For the text-containing cell, return its midpoint in (x, y) coordinate format. 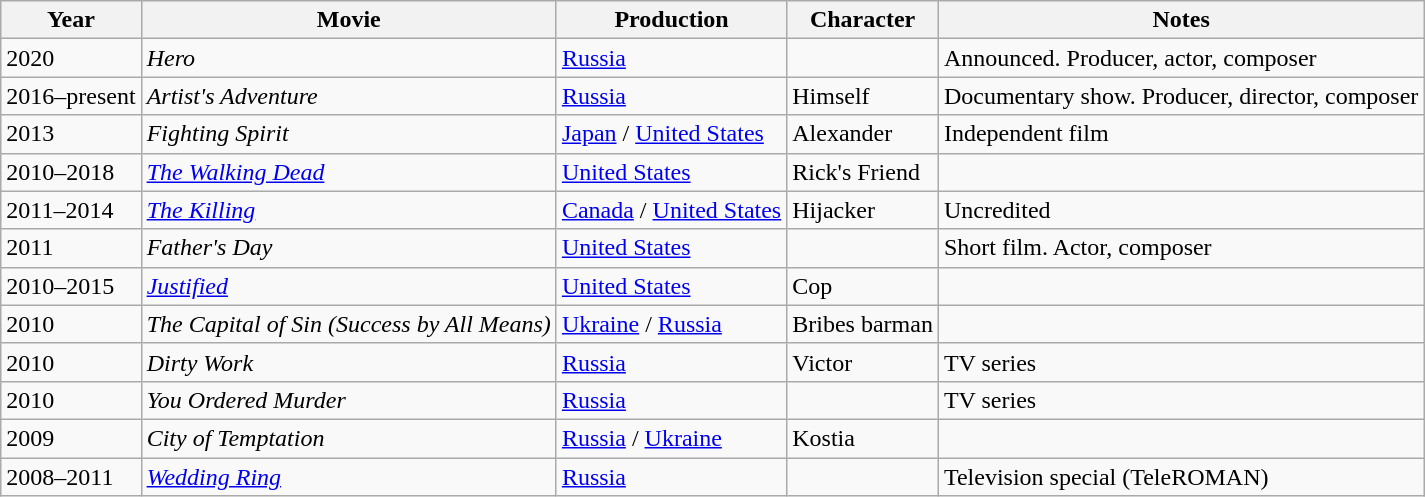
Artist's Adventure (348, 96)
Alexander (863, 134)
You Ordered Murder (348, 400)
2016–present (71, 96)
Himself (863, 96)
Television special (TeleROMAN) (1180, 477)
Justified (348, 286)
The Walking Dead (348, 172)
Fighting Spirit (348, 134)
Cop (863, 286)
Production (671, 20)
Short film. Actor, composer (1180, 248)
Year (71, 20)
Uncredited (1180, 210)
Father's Day (348, 248)
Dirty Work (348, 362)
2010–2018 (71, 172)
Character (863, 20)
Ukraine / Russia (671, 324)
2011 (71, 248)
Notes (1180, 20)
Movie (348, 20)
2010–2015 (71, 286)
2020 (71, 58)
Russia / Ukraine (671, 438)
2008–2011 (71, 477)
Rick's Friend (863, 172)
Bribes barman (863, 324)
Hijacker (863, 210)
The Capital of Sin (Success by All Means) (348, 324)
Canada / United States (671, 210)
Victor (863, 362)
2013 (71, 134)
Japan / United States (671, 134)
2011–2014 (71, 210)
Announced. Producer, actor, composer (1180, 58)
Kostia (863, 438)
Wedding Ring (348, 477)
2009 (71, 438)
The Killing (348, 210)
Hero (348, 58)
City of Temptation (348, 438)
Independent film (1180, 134)
Documentary show. Producer, director, composer (1180, 96)
